Locate the cell with the specified text and output its (x, y) center coordinate. 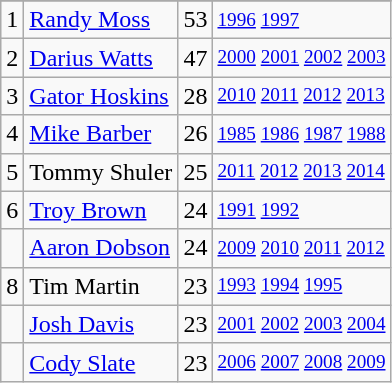
47 (196, 58)
1996 1997 (302, 20)
Cody Slate (101, 362)
2011 2012 2013 2014 (302, 172)
2010 2011 2012 2013 (302, 96)
28 (196, 96)
Josh Davis (101, 324)
26 (196, 134)
25 (196, 172)
1 (12, 20)
4 (12, 134)
Tommy Shuler (101, 172)
2009 2010 2011 2012 (302, 248)
Mike Barber (101, 134)
1991 1992 (302, 210)
Aaron Dobson (101, 248)
2001 2002 2003 2004 (302, 324)
2 (12, 58)
2000 2001 2002 2003 (302, 58)
3 (12, 96)
6 (12, 210)
53 (196, 20)
Tim Martin (101, 286)
Randy Moss (101, 20)
8 (12, 286)
1993 1994 1995 (302, 286)
Troy Brown (101, 210)
Gator Hoskins (101, 96)
Darius Watts (101, 58)
1985 1986 1987 1988 (302, 134)
2006 2007 2008 2009 (302, 362)
5 (12, 172)
